Determine the (X, Y) coordinate at the center of the cell enclosing the given text.  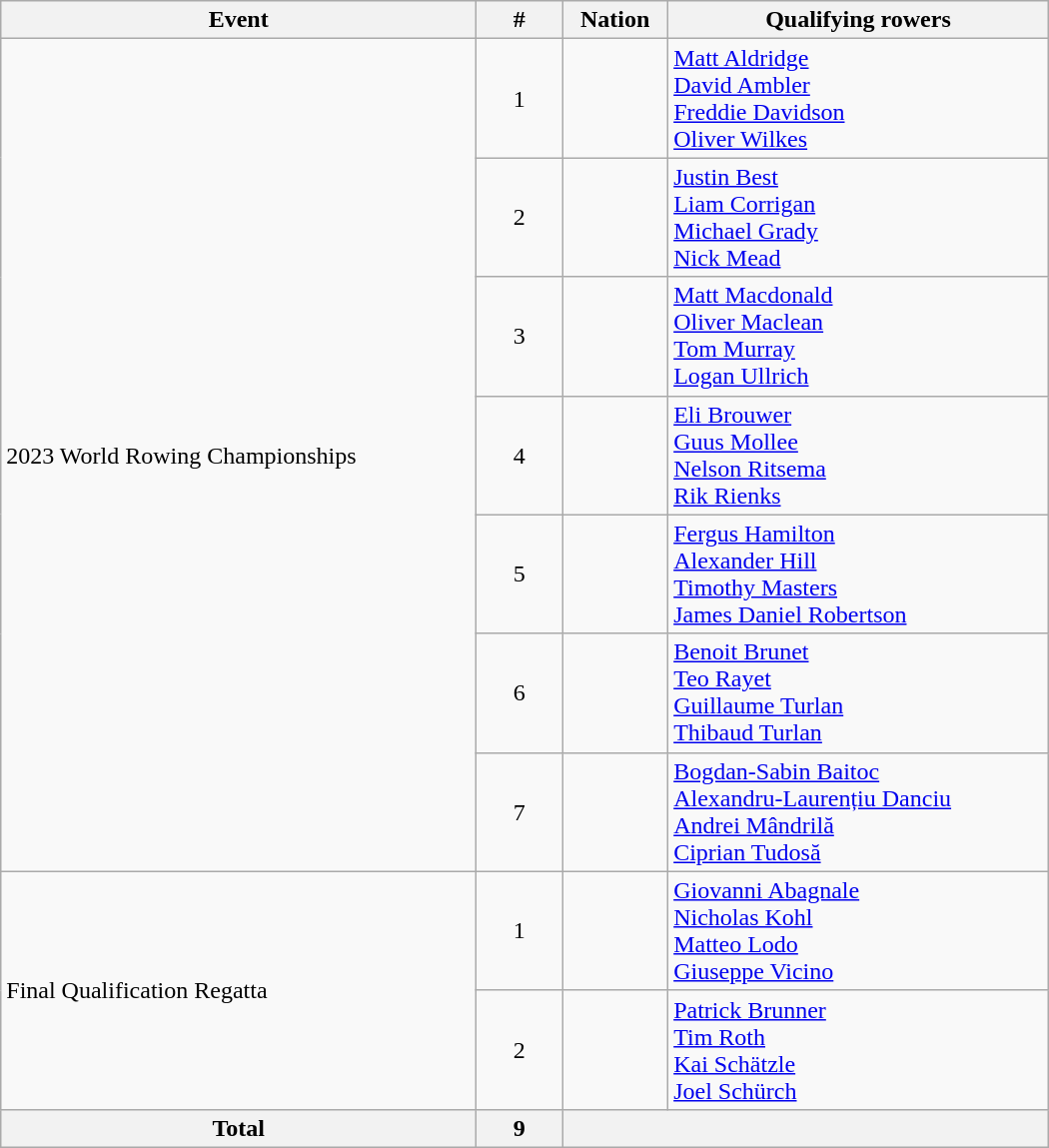
5 (520, 574)
Total (239, 1128)
Qualifying rowers (859, 20)
Final Qualification Regatta (239, 990)
Justin BestLiam CorriganMichael GradyNick Mead (859, 218)
Nation (615, 20)
2023 World Rowing Championships (239, 456)
3 (520, 336)
6 (520, 693)
Bogdan-Sabin BaitocAlexandru-Laurențiu DanciuAndrei MândrilăCiprian Tudosă (859, 811)
Matt MacdonaldOliver MacleanTom MurrayLogan Ullrich (859, 336)
4 (520, 456)
Benoit BrunetTeo RayetGuillaume TurlanThibaud Turlan (859, 693)
# (520, 20)
9 (520, 1128)
Event (239, 20)
Fergus HamiltonAlexander HillTimothy MastersJames Daniel Robertson (859, 574)
Matt AldridgeDavid AmblerFreddie DavidsonOliver Wilkes (859, 98)
Giovanni AbagnaleNicholas KohlMatteo LodoGiuseppe Vicino (859, 931)
Patrick BrunnerTim RothKai SchätzleJoel Schürch (859, 1049)
7 (520, 811)
Eli BrouwerGuus MolleeNelson RitsemaRik Rienks (859, 456)
